Locate the cell with the specified text and output its (x, y) center coordinate. 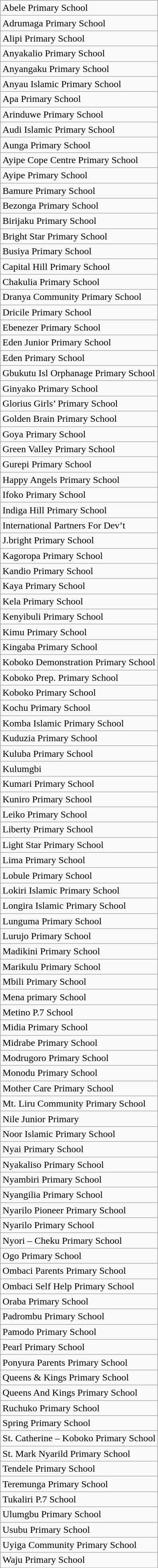
St. Mark Nyarild Primary School (79, 1454)
Oraba Primary School (79, 1301)
Abele Primary School (79, 8)
J.bright Primary School (79, 541)
Pamodo Primary School (79, 1332)
Ginyako Primary School (79, 388)
Golden Brain Primary School (79, 419)
Tukaliri P.7 School (79, 1499)
Ogo Primary School (79, 1256)
Ulumgbu Primary School (79, 1514)
Gbukutu Isl Orphanage Primary School (79, 373)
Ebenezer Primary School (79, 327)
Koboko Demonstration Primary School (79, 662)
Chakulia Primary School (79, 282)
Nyakaliso Primary School (79, 1165)
Kingaba Primary School (79, 647)
Alipi Primary School (79, 38)
Midia Primary School (79, 1027)
Kumari Primary School (79, 784)
Lima Primary School (79, 860)
Kulumgbi (79, 769)
Anyau Islamic Primary School (79, 84)
Ponyura Parents Primary School (79, 1362)
Mother Care Primary School (79, 1088)
Aunga Primary School (79, 145)
Spring Primary School (79, 1423)
Gurepi Primary School (79, 465)
Mena primary School (79, 997)
Monodu Primary School (79, 1073)
Anyangaku Primary School (79, 69)
Ayipe Cope Centre Primary School (79, 160)
Mt. Liru Community Primary School (79, 1103)
Liberty Primary School (79, 830)
Marikulu Primary School (79, 967)
Bamure Primary School (79, 191)
Nyarilo Primary School (79, 1225)
Arinduwe Primary School (79, 114)
Happy Angels Primary School (79, 480)
Metino P.7 School (79, 1012)
Leiko Primary School (79, 814)
Nyarilo Pioneer Primary School (79, 1210)
Eden Primary School (79, 358)
Kandio Primary School (79, 571)
Ruchuko Primary School (79, 1408)
Kela Primary School (79, 601)
St. Catherine – Koboko Primary School (79, 1438)
Dricile Primary School (79, 312)
Lurujo Primary School (79, 936)
Pearl Primary School (79, 1347)
Anyakalio Primary School (79, 54)
Tendele Primary School (79, 1469)
Madikini Primary School (79, 952)
Apa Primary School (79, 99)
Kagoropa Primary School (79, 556)
Kochu Primary School (79, 708)
Mbili Primary School (79, 982)
Usubu Primary School (79, 1530)
Kuduzia Primary School (79, 738)
Bezonga Primary School (79, 206)
Lunguma Primary School (79, 921)
Lobule Primary School (79, 875)
Ombaci Self Help Primary School (79, 1286)
Eden Junior Primary School (79, 343)
Kaya Primary School (79, 586)
Teremunga Primary School (79, 1484)
Kuniro Primary School (79, 799)
Waju Primary School (79, 1560)
Birijaku Primary School (79, 221)
Ombaci Parents Primary School (79, 1271)
Queens & Kings Primary School (79, 1377)
Koboko Prep. Primary School (79, 678)
Koboko Primary School (79, 693)
Kimu Primary School (79, 632)
Longira Islamic Primary School (79, 906)
Lokiri Islamic Primary School (79, 890)
Nyai Primary School (79, 1149)
Kenyibuli Primary School (79, 616)
Queens And Kings Primary School (79, 1392)
Ayipe Primary School (79, 175)
Midrabe Primary School (79, 1043)
Nyangilia Primary School (79, 1195)
Green Valley Primary School (79, 449)
Goya Primary School (79, 434)
Modrugoro Primary School (79, 1058)
Nyambiri Primary School (79, 1180)
Busiya Primary School (79, 251)
Glorius Girls’ Primary School (79, 403)
Capital Hill Primary School (79, 267)
Nyori – Cheku Primary School (79, 1241)
Uyiga Community Primary School (79, 1545)
Nile Junior Primary (79, 1119)
Indiga Hill Primary School (79, 510)
Kuluba Primary School (79, 754)
Padrombu Primary School (79, 1317)
International Partners For Dev’t (79, 525)
Adrumaga Primary School (79, 23)
Komba Islamic Primary School (79, 723)
Ifoko Primary School (79, 495)
Bright Star Primary School (79, 236)
Dranya Community Primary School (79, 297)
Audi Islamic Primary School (79, 130)
Noor Islamic Primary School (79, 1134)
Light Star Primary School (79, 845)
